For the text-containing cell, return its midpoint in (X, Y) coordinate format. 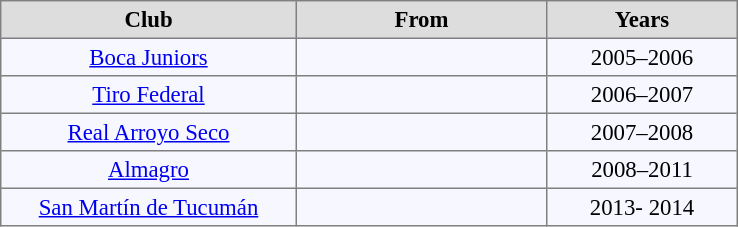
Tiro Federal (149, 95)
2006–2007 (642, 95)
Boca Juniors (149, 57)
San Martín de Tucumán (149, 207)
From (421, 20)
2005–2006 (642, 57)
2007–2008 (642, 132)
Years (642, 20)
2013- 2014 (642, 207)
Real Arroyo Seco (149, 132)
Club (149, 20)
Almagro (149, 170)
2008–2011 (642, 170)
